Return [x, y] of the center of cell containing provided text 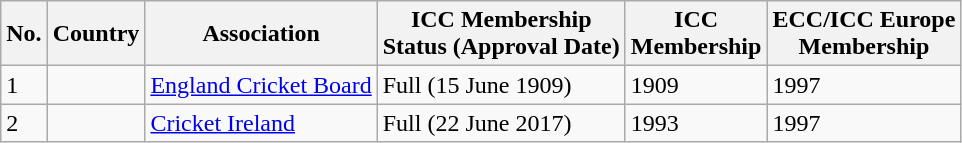
Full (22 June 2017) [501, 123]
England Cricket Board [261, 85]
2 [24, 123]
ICCMembership [696, 34]
No. [24, 34]
Cricket Ireland [261, 123]
Association [261, 34]
ICC MembershipStatus (Approval Date) [501, 34]
1993 [696, 123]
Full (15 June 1909) [501, 85]
1909 [696, 85]
1 [24, 85]
ECC/ICC EuropeMembership [864, 34]
Country [96, 34]
